Detect which cell encompasses the target text, then output its (x, y) center coordinate. 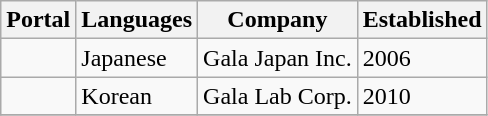
2010 (422, 96)
Languages (137, 20)
2006 (422, 58)
Korean (137, 96)
Japanese (137, 58)
Gala Japan Inc. (278, 58)
Established (422, 20)
Portal (38, 20)
Company (278, 20)
Gala Lab Corp. (278, 96)
